Output the (X, Y) coordinate of the center of the cell containing the given text.  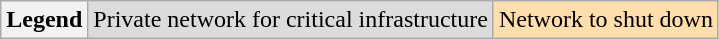
Network to shut down (606, 20)
Legend (44, 20)
Private network for critical infrastructure (291, 20)
